Detect which cell encompasses the target text, then output its (x, y) center coordinate. 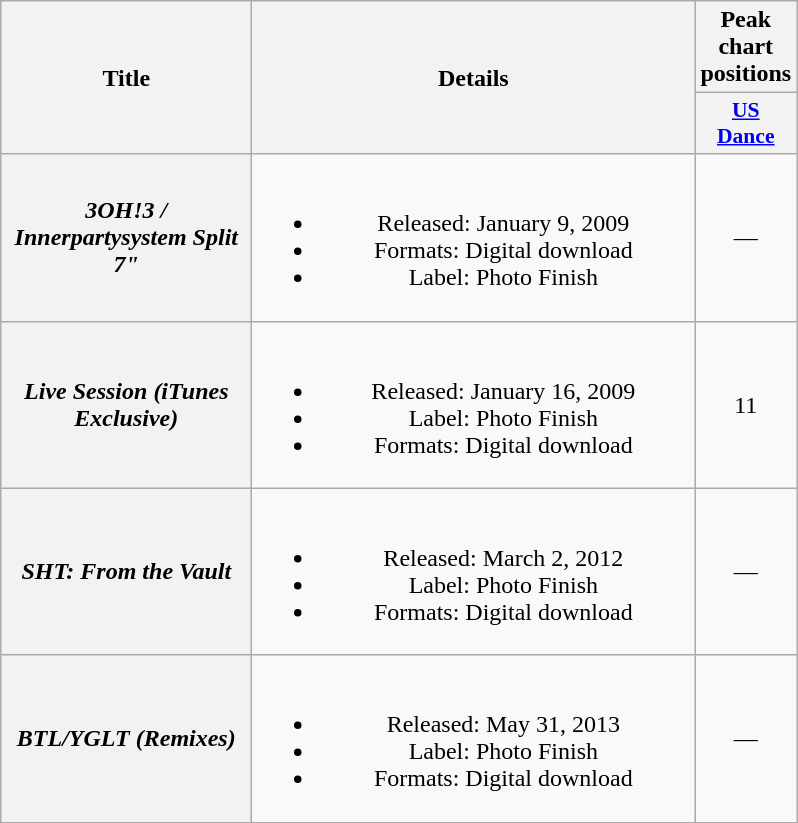
SHT: From the Vault (126, 572)
Title (126, 78)
11 (746, 404)
Released: January 9, 2009Formats: Digital downloadLabel: Photo Finish (474, 238)
Peak chart positions (746, 47)
Released: May 31, 2013Label: Photo FinishFormats: Digital download (474, 738)
3OH!3 / Innerpartysystem Split 7" (126, 238)
Live Session (iTunes Exclusive) (126, 404)
BTL/YGLT (Remixes) (126, 738)
USDance (746, 124)
Released: January 16, 2009Label: Photo FinishFormats: Digital download (474, 404)
Details (474, 78)
Released: March 2, 2012Label: Photo FinishFormats: Digital download (474, 572)
